Extract the [X, Y] coordinate from the center of the cell holding the provided text.  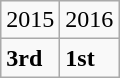
3rd [30, 58]
2016 [90, 20]
1st [90, 58]
2015 [30, 20]
